Detect which cell encompasses the target text, then output its (X, Y) center coordinate. 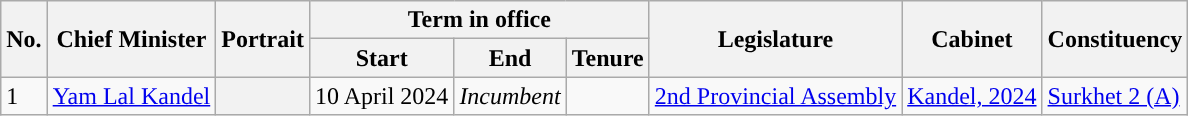
Legislature (775, 39)
Surkhet 2 (A) (1115, 96)
Chief Minister (132, 39)
1 (24, 96)
Incumbent (510, 96)
2nd Provincial Assembly (775, 96)
Portrait (263, 39)
Constituency (1115, 39)
Term in office (479, 20)
Kandel, 2024 (972, 96)
Tenure (608, 58)
Yam Lal Kandel (132, 96)
Start (381, 58)
End (510, 58)
Cabinet (972, 39)
10 April 2024 (381, 96)
No. (24, 39)
